Detect which cell encompasses the target text, then output its [X, Y] center coordinate. 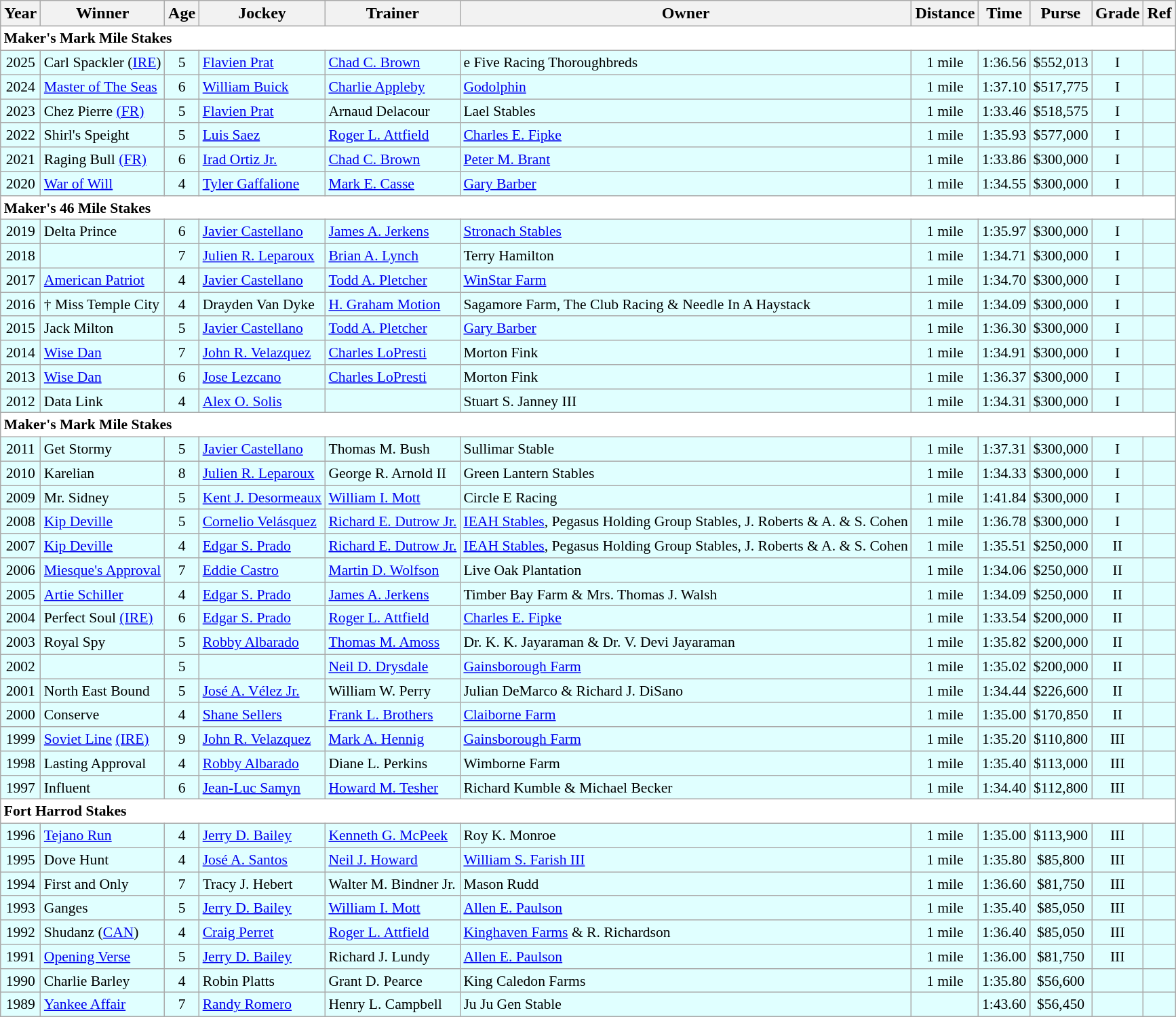
Robin Platts [262, 980]
Circle E Racing [686, 498]
Henry L. Campbell [392, 1005]
Frank L. Brothers [392, 715]
Jose Lezcano [262, 377]
North East Bound [103, 691]
Fort Harrod Stakes [588, 812]
Jean-Luc Samyn [262, 787]
Trainer [392, 14]
2002 [20, 666]
Data Link [103, 401]
American Patriot [103, 280]
2006 [20, 570]
Dove Hunt [103, 860]
Shane Sellers [262, 715]
Opening Verse [103, 957]
2019 [20, 232]
1:36.40 [1004, 932]
Alex O. Solis [262, 401]
Distance [945, 14]
Conserve [103, 715]
2015 [20, 328]
Raging Bull (FR) [103, 159]
1989 [20, 1005]
2000 [20, 715]
Luis Saez [262, 135]
1:35.20 [1004, 739]
1999 [20, 739]
Mark A. Hennig [392, 739]
Neil D. Drysdale [392, 666]
Stronach Stables [686, 232]
Ganges [103, 908]
1:34.91 [1004, 353]
$552,013 [1061, 62]
1:35.97 [1004, 232]
Kent J. Desormeaux [262, 498]
e Five Racing Thoroughbreds [686, 62]
Owner [686, 14]
Ju Ju Gen Stable [686, 1005]
Royal Spy [103, 642]
Get Stormy [103, 449]
1:36.37 [1004, 377]
2014 [20, 353]
$170,850 [1061, 715]
Shudanz (CAN) [103, 932]
1:34.06 [1004, 570]
1:33.86 [1004, 159]
1:33.46 [1004, 111]
Year [20, 14]
1:36.60 [1004, 884]
1:35.82 [1004, 642]
1:34.71 [1004, 256]
2017 [20, 280]
2023 [20, 111]
2020 [20, 184]
Soviet Line (IRE) [103, 739]
Timber Bay Farm & Mrs. Thomas J. Walsh [686, 594]
1993 [20, 908]
Shirl's Speight [103, 135]
2004 [20, 618]
1:34.40 [1004, 787]
1:36.78 [1004, 521]
Drayden Van Dyke [262, 304]
Delta Prince [103, 232]
Influent [103, 787]
Cornelio Velásquez [262, 521]
WinStar Farm [686, 280]
William S. Farish III [686, 860]
George R. Arnold II [392, 473]
$518,575 [1061, 111]
1:36.56 [1004, 62]
Stuart S. Janney III [686, 401]
Maker's 46 Mile Stakes [588, 207]
Chez Pierre (FR) [103, 111]
Age [182, 14]
Claiborne Farm [686, 715]
Wimborne Farm [686, 763]
$226,600 [1061, 691]
Brian A. Lynch [392, 256]
1:41.84 [1004, 498]
1:36.30 [1004, 328]
1998 [20, 763]
1:37.10 [1004, 87]
2011 [20, 449]
2012 [20, 401]
1:34.55 [1004, 184]
8 [182, 473]
1:34.70 [1004, 280]
Terry Hamilton [686, 256]
Tyler Gaffalione [262, 184]
Charlie Barley [103, 980]
2022 [20, 135]
Green Lantern Stables [686, 473]
1:34.33 [1004, 473]
Tejano Run [103, 835]
$517,775 [1061, 87]
$56,450 [1061, 1005]
Mr. Sidney [103, 498]
Arnaud Delacour [392, 111]
First and Only [103, 884]
Jockey [262, 14]
Eddie Castro [262, 570]
Ref [1160, 14]
Lael Stables [686, 111]
Roy K. Monroe [686, 835]
Irad Ortiz Jr. [262, 159]
1992 [20, 932]
Karelian [103, 473]
Purse [1061, 14]
$577,000 [1061, 135]
1:43.60 [1004, 1005]
Peter M. Brant [686, 159]
1997 [20, 787]
Grade [1118, 14]
Sagamore Farm, The Club Racing & Needle In A Haystack [686, 304]
Perfect Soul (IRE) [103, 618]
Mason Rudd [686, 884]
Sullimar Stable [686, 449]
Thomas M. Bush [392, 449]
King Caledon Farms [686, 980]
$110,800 [1061, 739]
1:37.31 [1004, 449]
William Buick [262, 87]
Godolphin [686, 87]
2005 [20, 594]
Winner [103, 14]
Lasting Approval [103, 763]
Charlie Appleby [392, 87]
1:34.44 [1004, 691]
1:35.93 [1004, 135]
2018 [20, 256]
2013 [20, 377]
Jack Milton [103, 328]
Martin D. Wolfson [392, 570]
Miesque's Approval [103, 570]
9 [182, 739]
Richard J. Lundy [392, 957]
$113,900 [1061, 835]
War of Will [103, 184]
1990 [20, 980]
1995 [20, 860]
1991 [20, 957]
Diane L. Perkins [392, 763]
Mark E. Casse [392, 184]
2007 [20, 546]
Live Oak Plantation [686, 570]
Carl Spackler (IRE) [103, 62]
$85,800 [1061, 860]
Yankee Affair [103, 1005]
Thomas M. Amoss [392, 642]
1:35.02 [1004, 666]
2001 [20, 691]
2025 [20, 62]
2008 [20, 521]
1:35.51 [1004, 546]
Walter M. Bindner Jr. [392, 884]
Howard M. Tesher [392, 787]
1:36.00 [1004, 957]
2021 [20, 159]
Grant D. Pearce [392, 980]
2024 [20, 87]
José A. Santos [262, 860]
$56,600 [1061, 980]
1996 [20, 835]
Kinghaven Farms & R. Richardson [686, 932]
$113,000 [1061, 763]
José A. Vélez Jr. [262, 691]
$112,800 [1061, 787]
Tracy J. Hebert [262, 884]
2010 [20, 473]
2003 [20, 642]
Julian DeMarco & Richard J. DiSano [686, 691]
Master of The Seas [103, 87]
1:33.54 [1004, 618]
2009 [20, 498]
Artie Schiller [103, 594]
Richard Kumble & Michael Becker [686, 787]
Dr. K. K. Jayaraman & Dr. V. Devi Jayaraman [686, 642]
2016 [20, 304]
Kenneth G. McPeek [392, 835]
Neil J. Howard [392, 860]
1994 [20, 884]
Time [1004, 14]
Craig Perret [262, 932]
Randy Romero [262, 1005]
H. Graham Motion [392, 304]
William W. Perry [392, 691]
† Miss Temple City [103, 304]
1:34.31 [1004, 401]
